Locate the cell with the specified text and output its [x, y] center coordinate. 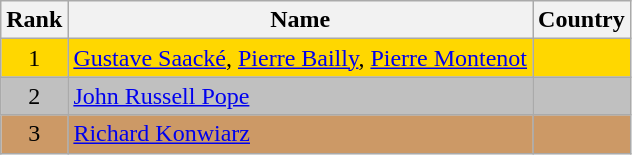
John Russell Pope [300, 96]
Name [300, 20]
Country [582, 20]
1 [34, 58]
Gustave Saacké, Pierre Bailly, Pierre Montenot [300, 58]
Rank [34, 20]
Richard Konwiarz [300, 134]
3 [34, 134]
2 [34, 96]
